Provide the (x, y) coordinate of the cell's center where the given text is located.  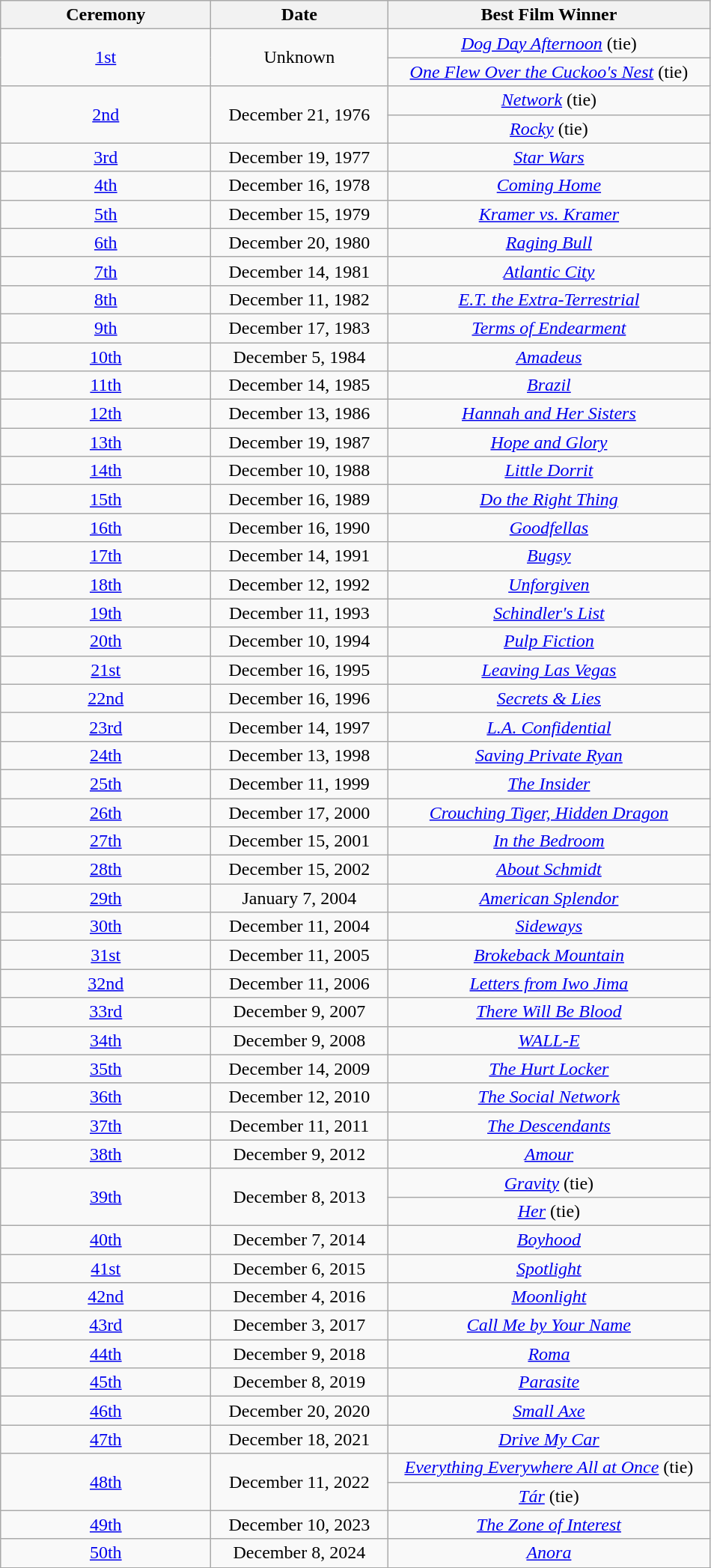
Anora (549, 1553)
December 20, 2020 (299, 1411)
39th (106, 1197)
Spotlight (549, 1269)
5th (106, 214)
December 20, 1980 (299, 242)
Leaving Las Vegas (549, 670)
Rocky (tie) (549, 129)
27th (106, 841)
December 16, 1990 (299, 528)
December 8, 2024 (299, 1553)
December 14, 1997 (299, 727)
Schindler's List (549, 613)
December 21, 1976 (299, 115)
December 13, 1998 (299, 755)
Boyhood (549, 1239)
18th (106, 585)
December 14, 2009 (299, 1069)
21st (106, 670)
Sideways (549, 927)
Her (tie) (549, 1211)
49th (106, 1525)
December 11, 1993 (299, 613)
2nd (106, 115)
24th (106, 755)
December 19, 1977 (299, 157)
December 7, 2014 (299, 1239)
E.T. the Extra-Terrestrial (549, 299)
December 16, 1996 (299, 698)
50th (106, 1553)
Saving Private Ryan (549, 755)
Terms of Endearment (549, 328)
December 19, 1987 (299, 442)
Raging Bull (549, 242)
December 14, 1985 (299, 385)
About Schmidt (549, 870)
December 14, 1991 (299, 556)
Parasite (549, 1382)
10th (106, 357)
25th (106, 784)
8th (106, 299)
December 8, 2013 (299, 1197)
December 12, 2010 (299, 1097)
38th (106, 1154)
7th (106, 271)
In the Bedroom (549, 841)
December 11, 1982 (299, 299)
Unforgiven (549, 585)
Drive My Car (549, 1439)
December 18, 2021 (299, 1439)
41st (106, 1269)
Tár (tie) (549, 1496)
Unknown (299, 58)
December 9, 2012 (299, 1154)
December 10, 1994 (299, 641)
Amadeus (549, 357)
48th (106, 1482)
Star Wars (549, 157)
December 9, 2008 (299, 1040)
19th (106, 613)
22nd (106, 698)
December 11, 2005 (299, 955)
Kramer vs. Kramer (549, 214)
9th (106, 328)
The Social Network (549, 1097)
December 6, 2015 (299, 1269)
December 11, 2006 (299, 983)
46th (106, 1411)
26th (106, 812)
December 13, 1986 (299, 414)
43rd (106, 1326)
14th (106, 471)
37th (106, 1126)
16th (106, 528)
December 17, 1983 (299, 328)
45th (106, 1382)
6th (106, 242)
The Descendants (549, 1126)
3rd (106, 157)
Letters from Iwo Jima (549, 983)
L.A. Confidential (549, 727)
20th (106, 641)
The Zone of Interest (549, 1525)
31st (106, 955)
29th (106, 898)
28th (106, 870)
12th (106, 414)
15th (106, 499)
December 10, 1988 (299, 471)
Atlantic City (549, 271)
December 14, 1981 (299, 271)
Best Film Winner (549, 15)
WALL-E (549, 1040)
Dog Day Afternoon (tie) (549, 43)
Coming Home (549, 186)
December 16, 1978 (299, 186)
Gravity (tie) (549, 1183)
40th (106, 1239)
Secrets & Lies (549, 698)
December 8, 2019 (299, 1382)
Hannah and Her Sisters (549, 414)
Bugsy (549, 556)
Amour (549, 1154)
December 5, 1984 (299, 357)
December 11, 1999 (299, 784)
1st (106, 58)
December 9, 2007 (299, 1012)
December 16, 1989 (299, 499)
Do the Right Thing (549, 499)
December 15, 1979 (299, 214)
23rd (106, 727)
December 11, 2011 (299, 1126)
December 3, 2017 (299, 1326)
Call Me by Your Name (549, 1326)
The Hurt Locker (549, 1069)
32nd (106, 983)
Little Dorrit (549, 471)
Network (tie) (549, 100)
35th (106, 1069)
Everything Everywhere All at Once (tie) (549, 1468)
Small Axe (549, 1411)
Brokeback Mountain (549, 955)
One Flew Over the Cuckoo's Nest (tie) (549, 72)
December 9, 2018 (299, 1354)
December 17, 2000 (299, 812)
47th (106, 1439)
13th (106, 442)
December 12, 1992 (299, 585)
17th (106, 556)
December 16, 1995 (299, 670)
34th (106, 1040)
December 10, 2023 (299, 1525)
30th (106, 927)
December 11, 2022 (299, 1482)
December 15, 2001 (299, 841)
Ceremony (106, 15)
December 4, 2016 (299, 1297)
33rd (106, 1012)
Roma (549, 1354)
December 15, 2002 (299, 870)
January 7, 2004 (299, 898)
The Insider (549, 784)
Brazil (549, 385)
Goodfellas (549, 528)
December 11, 2004 (299, 927)
Hope and Glory (549, 442)
Date (299, 15)
11th (106, 385)
Crouching Tiger, Hidden Dragon (549, 812)
American Splendor (549, 898)
Pulp Fiction (549, 641)
Moonlight (549, 1297)
44th (106, 1354)
36th (106, 1097)
4th (106, 186)
42nd (106, 1297)
There Will Be Blood (549, 1012)
